Scan for the cell matching the given text and deliver its [X, Y] coordinate at center. 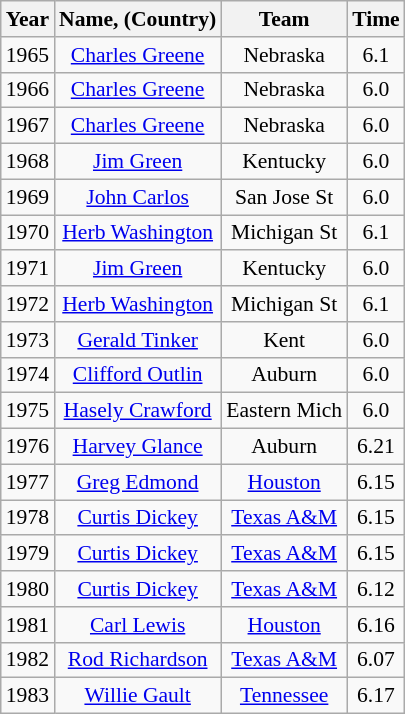
1971 [28, 269]
1970 [28, 233]
Greg Edmond [138, 482]
1978 [28, 518]
John Carlos [138, 197]
1972 [28, 304]
1976 [28, 447]
Hasely Crawford [138, 411]
6.16 [376, 625]
Name, (Country) [138, 19]
1966 [28, 90]
1968 [28, 162]
1967 [28, 126]
Eastern Mich [284, 411]
1975 [28, 411]
1983 [28, 696]
Kent [284, 340]
1977 [28, 482]
6.17 [376, 696]
1979 [28, 554]
6.21 [376, 447]
1980 [28, 589]
Clifford Outlin [138, 375]
Carl Lewis [138, 625]
1982 [28, 660]
Team [284, 19]
1973 [28, 340]
6.07 [376, 660]
1969 [28, 197]
Time [376, 19]
Tennessee [284, 696]
1981 [28, 625]
6.12 [376, 589]
Year [28, 19]
Gerald Tinker [138, 340]
1974 [28, 375]
Harvey Glance [138, 447]
San Jose St [284, 197]
1965 [28, 55]
Willie Gault [138, 696]
Rod Richardson [138, 660]
